Identify which cell holds the provided text, then report its [x, y] central coordinate. 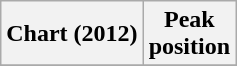
Chart (2012) [72, 34]
Peak position [189, 34]
